Find where the given text appears and provide that cell's center as [X, Y] coordinate. 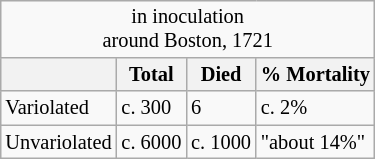
in inoculationaround Boston, 1721 [187, 29]
Unvariolated [58, 142]
6 [221, 108]
"about 14%" [316, 142]
% Mortality [316, 75]
Total [152, 75]
c. 6000 [152, 142]
c. 300 [152, 108]
c. 1000 [221, 142]
c. 2% [316, 108]
Died [221, 75]
Variolated [58, 108]
